Scan for the cell matching the given text and deliver its [x, y] coordinate at center. 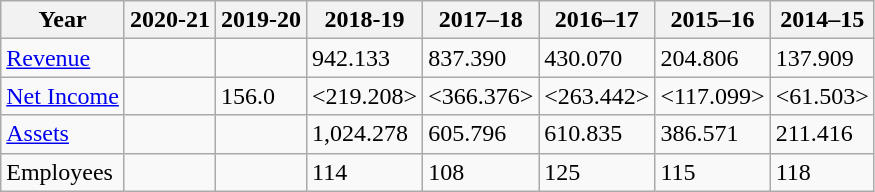
204.806 [712, 58]
Year [63, 20]
<219.208> [365, 96]
430.070 [597, 58]
115 [712, 172]
2018-19 [365, 20]
<117.099> [712, 96]
2014–15 [822, 20]
<263.442> [597, 96]
114 [365, 172]
386.571 [712, 134]
837.390 [481, 58]
<366.376> [481, 96]
2020-21 [170, 20]
2019-20 [260, 20]
2015–16 [712, 20]
942.133 [365, 58]
<61.503> [822, 96]
108 [481, 172]
137.909 [822, 58]
2017–18 [481, 20]
211.416 [822, 134]
125 [597, 172]
Revenue [63, 58]
118 [822, 172]
Assets [63, 134]
156.0 [260, 96]
2016–17 [597, 20]
605.796 [481, 134]
Net Income [63, 96]
1,024.278 [365, 134]
Employees [63, 172]
610.835 [597, 134]
